Scan for the cell matching the given text and deliver its [x, y] coordinate at center. 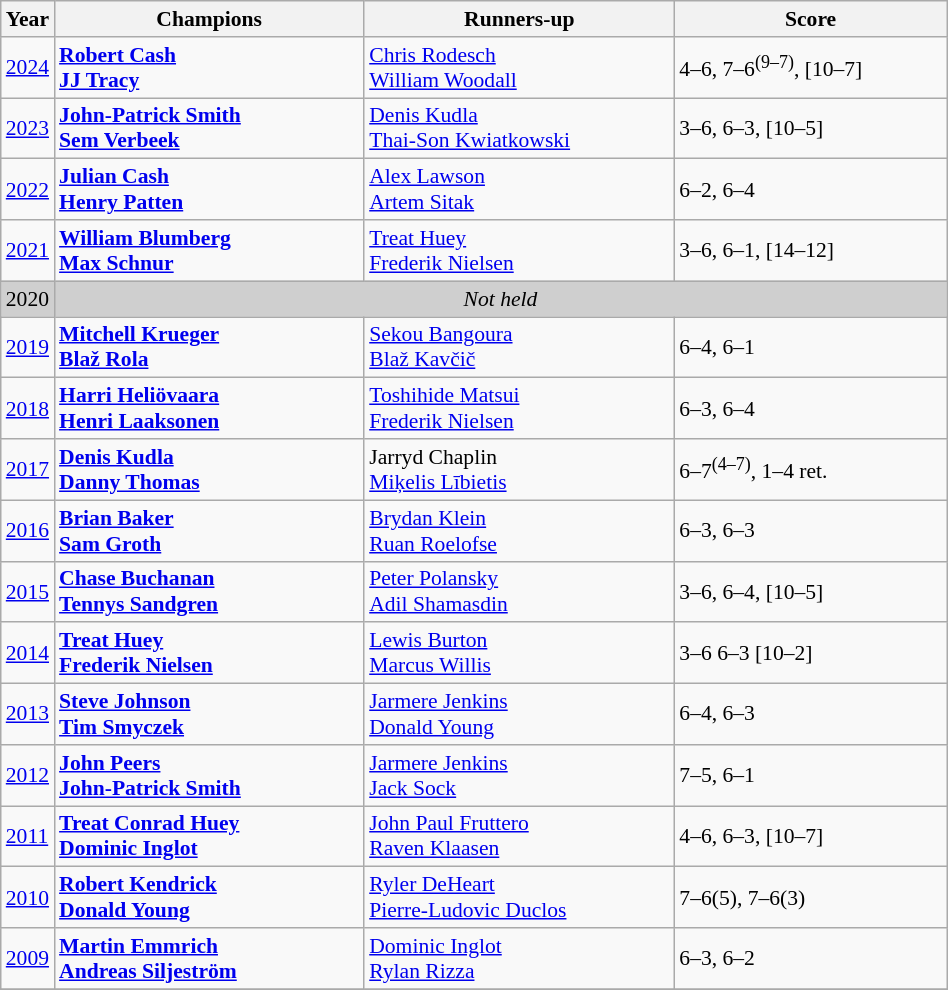
2020 [28, 299]
2011 [28, 836]
6–3, 6–3 [810, 530]
7–6(5), 7–6(3) [810, 898]
Steve Johnson Tim Smyczek [209, 714]
2012 [28, 776]
2024 [28, 68]
Jarryd Chaplin Miķelis Lībietis [519, 470]
2019 [28, 348]
Robert Kendrick Donald Young [209, 898]
Jarmere Jenkins Donald Young [519, 714]
Champions [209, 19]
Alex Lawson Artem Sitak [519, 190]
2016 [28, 530]
4–6, 6–3, [10–7] [810, 836]
3–6 6–3 [10–2] [810, 654]
Year [28, 19]
2009 [28, 958]
Brydan Klein Ruan Roelofse [519, 530]
2014 [28, 654]
William Blumberg Max Schnur [209, 250]
6–4, 6–3 [810, 714]
Runners-up [519, 19]
2022 [28, 190]
3–6, 6–1, [14–12] [810, 250]
Lewis Burton Marcus Willis [519, 654]
3–6, 6–4, [10–5] [810, 592]
7–5, 6–1 [810, 776]
Toshihide Matsui Frederik Nielsen [519, 408]
Jarmere Jenkins Jack Sock [519, 776]
2013 [28, 714]
6–7(4–7), 1–4 ret. [810, 470]
Dominic Inglot Rylan Rizza [519, 958]
2017 [28, 470]
Denis Kudla Thai-Son Kwiatkowski [519, 128]
John Peers John-Patrick Smith [209, 776]
Peter Polansky Adil Shamasdin [519, 592]
2015 [28, 592]
2010 [28, 898]
John-Patrick Smith Sem Verbeek [209, 128]
6–4, 6–1 [810, 348]
Denis Kudla Danny Thomas [209, 470]
Treat Conrad Huey Dominic Inglot [209, 836]
Chris Rodesch William Woodall [519, 68]
Robert Cash JJ Tracy [209, 68]
3–6, 6–3, [10–5] [810, 128]
2023 [28, 128]
Brian Baker Sam Groth [209, 530]
Sekou Bangoura Blaž Kavčič [519, 348]
Martin Emmrich Andreas Siljeström [209, 958]
Chase Buchanan Tennys Sandgren [209, 592]
Harri Heliövaara Henri Laaksonen [209, 408]
Julian Cash Henry Patten [209, 190]
2018 [28, 408]
Mitchell Krueger Blaž Rola [209, 348]
Not held [500, 299]
6–2, 6–4 [810, 190]
6–3, 6–2 [810, 958]
Score [810, 19]
Ryler DeHeart Pierre-Ludovic Duclos [519, 898]
4–6, 7–6(9–7), [10–7] [810, 68]
John Paul Fruttero Raven Klaasen [519, 836]
2021 [28, 250]
6–3, 6–4 [810, 408]
